Identify which cell holds the provided text, then report its (X, Y) central coordinate. 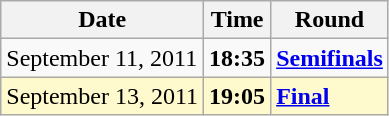
18:35 (238, 58)
Final (330, 96)
September 13, 2011 (102, 96)
Round (330, 20)
Time (238, 20)
Semifinals (330, 58)
19:05 (238, 96)
Date (102, 20)
September 11, 2011 (102, 58)
